Output the (x, y) coordinate of the center of the cell containing the given text.  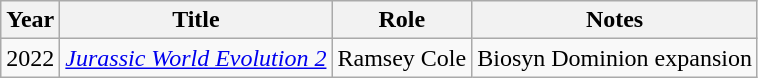
2022 (30, 58)
Title (196, 20)
Role (402, 20)
Jurassic World Evolution 2 (196, 58)
Biosyn Dominion expansion (615, 58)
Year (30, 20)
Ramsey Cole (402, 58)
Notes (615, 20)
